Capture the cell that displays the provided text and extract its [X, Y] central coordinate. 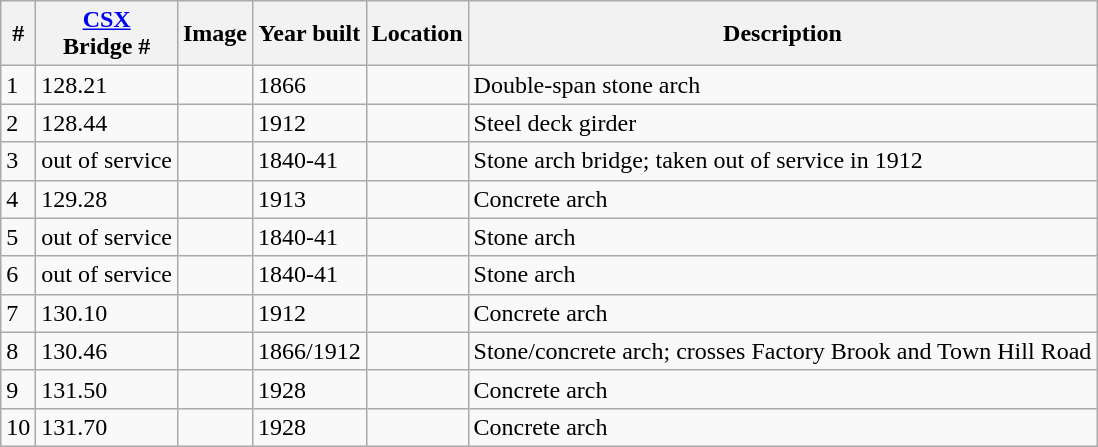
Location [417, 34]
Description [782, 34]
Stone arch bridge; taken out of service in 1912 [782, 161]
2 [18, 123]
4 [18, 199]
129.28 [107, 199]
131.50 [107, 389]
10 [18, 427]
6 [18, 275]
128.44 [107, 123]
# [18, 34]
Year built [310, 34]
5 [18, 237]
130.10 [107, 313]
1866 [310, 85]
CSXBridge # [107, 34]
1866/1912 [310, 351]
Steel deck girder [782, 123]
130.46 [107, 351]
8 [18, 351]
9 [18, 389]
131.70 [107, 427]
Image [214, 34]
1 [18, 85]
1913 [310, 199]
7 [18, 313]
3 [18, 161]
Stone/concrete arch; crosses Factory Brook and Town Hill Road [782, 351]
Double-span stone arch [782, 85]
128.21 [107, 85]
